Search for the cell housing the specified text and yield its (X, Y) center coordinate. 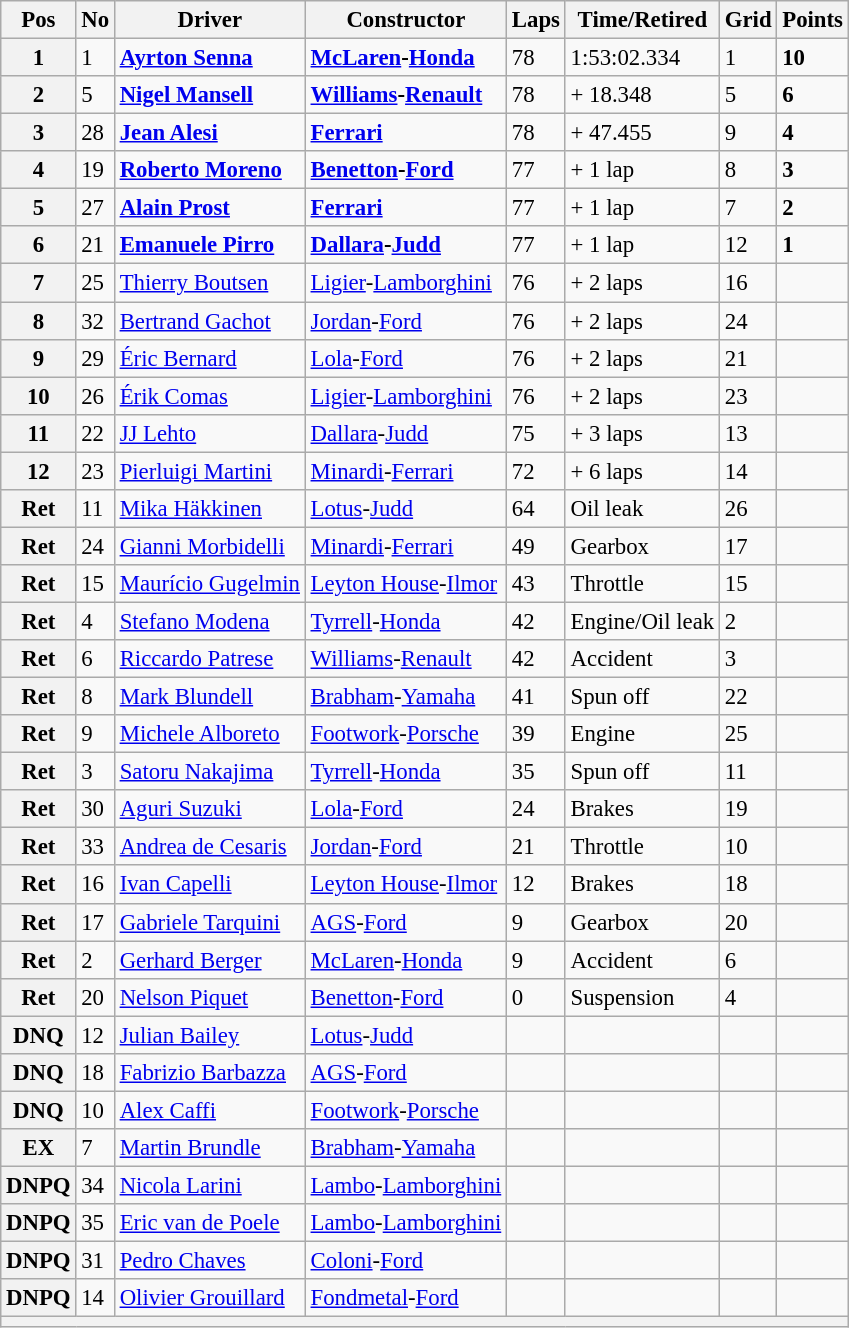
30 (95, 809)
39 (536, 734)
Nelson Piquet (210, 997)
Bertrand Gachot (210, 321)
Driver (210, 20)
32 (95, 321)
Gerhard Berger (210, 960)
Fabrizio Barbazza (210, 1073)
Ayrton Senna (210, 58)
Martin Brundle (210, 1148)
34 (95, 1185)
Oil leak (642, 509)
Coloni-Ford (406, 1261)
Suspension (642, 997)
33 (95, 847)
Emanuele Pirro (210, 245)
Ivan Capelli (210, 885)
Roberto Moreno (210, 170)
Satoru Nakajima (210, 772)
49 (536, 546)
EX (38, 1148)
27 (95, 208)
Grid (748, 20)
+ 47.455 (642, 133)
Riccardo Patrese (210, 659)
JJ Lehto (210, 433)
Mark Blundell (210, 697)
Points (812, 20)
Mika Häkkinen (210, 509)
Pos (38, 20)
Michele Alboreto (210, 734)
Engine (642, 734)
41 (536, 697)
1:53:02.334 (642, 58)
Thierry Boutsen (210, 283)
Constructor (406, 20)
72 (536, 471)
Éric Bernard (210, 358)
28 (95, 133)
+ 18.348 (642, 95)
75 (536, 433)
31 (95, 1261)
29 (95, 358)
Time/Retired (642, 20)
Érik Comas (210, 396)
Stefano Modena (210, 621)
Alain Prost (210, 208)
Engine/Oil leak (642, 621)
Olivier Grouillard (210, 1298)
43 (536, 584)
Julian Bailey (210, 1035)
Aguri Suzuki (210, 809)
Alex Caffi (210, 1110)
0 (536, 997)
Nicola Larini (210, 1185)
13 (748, 433)
Fondmetal-Ford (406, 1298)
+ 6 laps (642, 471)
Eric van de Poele (210, 1223)
Gianni Morbidelli (210, 546)
Nigel Mansell (210, 95)
Laps (536, 20)
Jean Alesi (210, 133)
No (95, 20)
+ 3 laps (642, 433)
Pedro Chaves (210, 1261)
Gabriele Tarquini (210, 922)
64 (536, 509)
Andrea de Cesaris (210, 847)
Pierluigi Martini (210, 471)
Maurício Gugelmin (210, 584)
